Extract the (x, y) coordinate from the center of the cell holding the provided text.  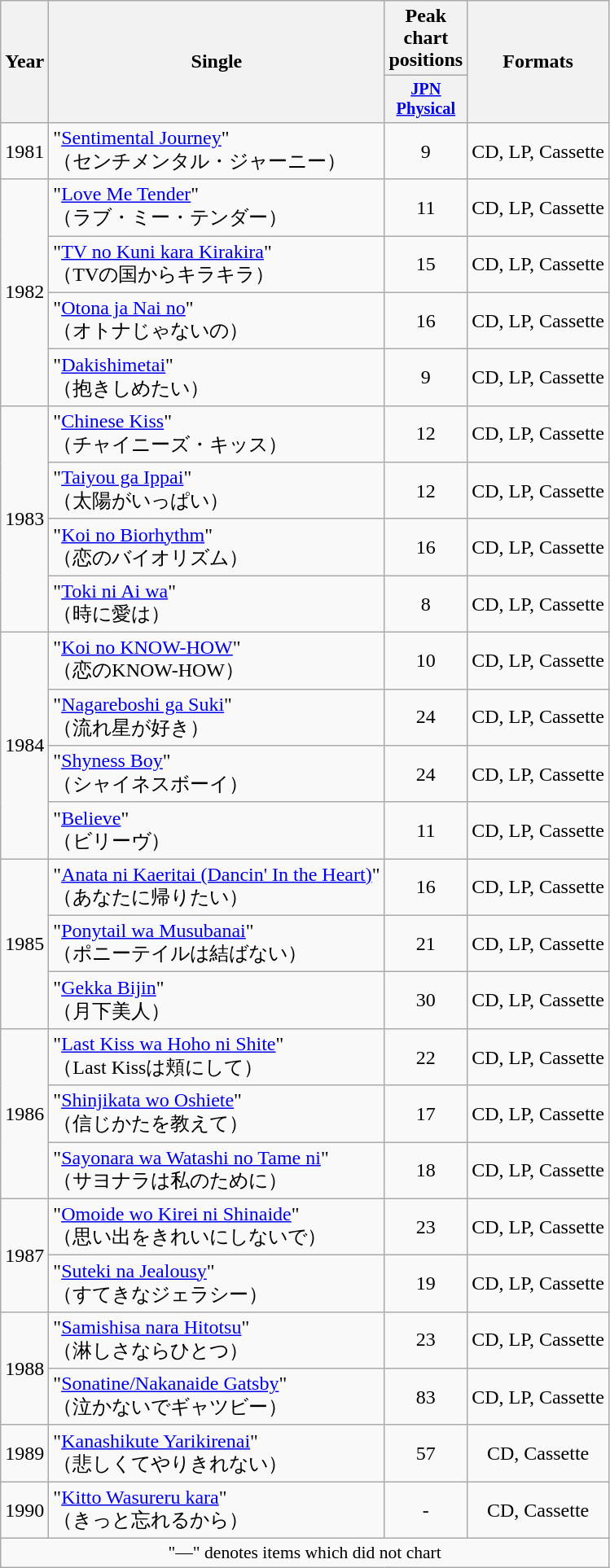
"Chinese Kiss"（チャイニーズ・キッス） (217, 434)
Formats (538, 62)
10 (426, 661)
"Omoide wo Kirei ni Shinaide"（思い出をきれいにしないで） (217, 1227)
"Shyness Boy"（シャイネスボーイ） (217, 774)
83 (426, 1397)
"TV no Kuni kara Kirakira"（TVの国からキラキラ） (217, 265)
1990 (24, 1510)
Single (217, 62)
"Kanashikute Yarikirenai"（悲しくてやりきれない） (217, 1453)
57 (426, 1453)
"Nagareboshi ga Suki"（流れ星が好き） (217, 717)
"Sentimental Journey"（センチメンタル・ジャーニー） (217, 151)
1981 (24, 151)
"Otona ja Nai no"（オトナじゃないの） (217, 321)
"Shinjikata wo Oshiete"（信じかたを教えて） (217, 1114)
"Sayonara wa Watashi no Tame ni"（サヨナラは私のために） (217, 1171)
JPNPhysical (426, 99)
1987 (24, 1255)
17 (426, 1114)
"Gekka Bijin"（月下美人） (217, 1001)
21 (426, 944)
1982 (24, 292)
"—" denotes items which did not chart (305, 1553)
"Believe"（ビリーヴ） (217, 830)
"Sonatine/Nakanaide Gatsby"（泣かないでギャツビー） (217, 1397)
"Samishisa nara Hitotsu"（淋しさならひとつ） (217, 1340)
"Koi no KNOW-HOW"（恋のKNOW-HOW） (217, 661)
"Koi no Biorhythm"（恋のバイオリズム） (217, 547)
Peak chart positions (426, 38)
19 (426, 1284)
- (426, 1510)
1983 (24, 519)
"Taiyou ga Ippai"（太陽がいっぱい） (217, 491)
"Love Me Tender"（ラブ・ミー・テンダー） (217, 208)
1988 (24, 1368)
1985 (24, 944)
"Kitto Wasureru kara"（きっと忘れるから） (217, 1510)
22 (426, 1057)
"Suteki na Jealousy"（すてきなジェラシー） (217, 1284)
"Toki ni Ai wa"（時に愛は） (217, 604)
"Last Kiss wa Hoho ni Shite"（Last Kissは頬にして） (217, 1057)
30 (426, 1001)
"Dakishimetai"（抱きしめたい） (217, 378)
"Anata ni Kaeritai (Dancin' In the Heart)"（あなたに帰りたい） (217, 887)
Year (24, 62)
"Ponytail wa Musubanai"（ポニーテイルは結ばない） (217, 944)
1986 (24, 1114)
1984 (24, 746)
18 (426, 1171)
8 (426, 604)
1989 (24, 1453)
15 (426, 265)
